Detect which cell encompasses the target text, then output its [X, Y] center coordinate. 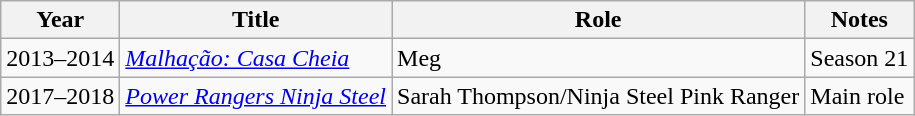
2013–2014 [60, 58]
Year [60, 20]
Sarah Thompson/Ninja Steel Pink Ranger [598, 96]
Title [256, 20]
Malhação: Casa Cheia [256, 58]
Main role [860, 96]
2017–2018 [60, 96]
Season 21 [860, 58]
Notes [860, 20]
Meg [598, 58]
Role [598, 20]
Power Rangers Ninja Steel [256, 96]
